Find where the given text appears and provide that cell's center as [X, Y] coordinate. 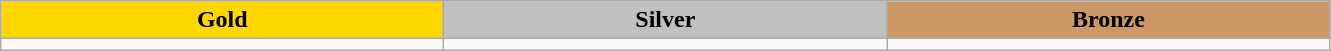
Gold [222, 20]
Silver [666, 20]
Bronze [1108, 20]
